Search for the cell housing the specified text and yield its [x, y] center coordinate. 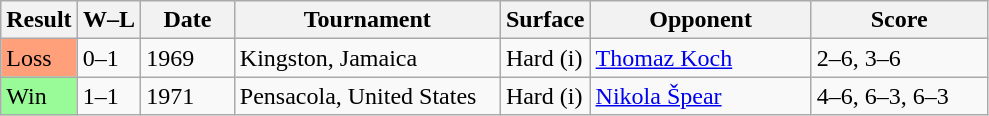
1969 [188, 58]
Opponent [700, 20]
Loss [39, 58]
Result [39, 20]
4–6, 6–3, 6–3 [899, 96]
Score [899, 20]
Surface [545, 20]
Pensacola, United States [367, 96]
1971 [188, 96]
0–1 [109, 58]
Kingston, Jamaica [367, 58]
Nikola Špear [700, 96]
Date [188, 20]
Thomaz Koch [700, 58]
2–6, 3–6 [899, 58]
1–1 [109, 96]
W–L [109, 20]
Tournament [367, 20]
Win [39, 96]
